Search for the cell housing the specified text and yield its [X, Y] center coordinate. 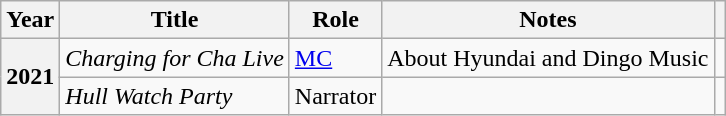
Narrator [335, 96]
About Hyundai and Dingo Music [548, 58]
Title [175, 20]
MC [335, 58]
Hull Watch Party [175, 96]
Role [335, 20]
Notes [548, 20]
2021 [30, 77]
Charging for Cha Live [175, 58]
Year [30, 20]
